Identify which cell holds the provided text, then report its [x, y] central coordinate. 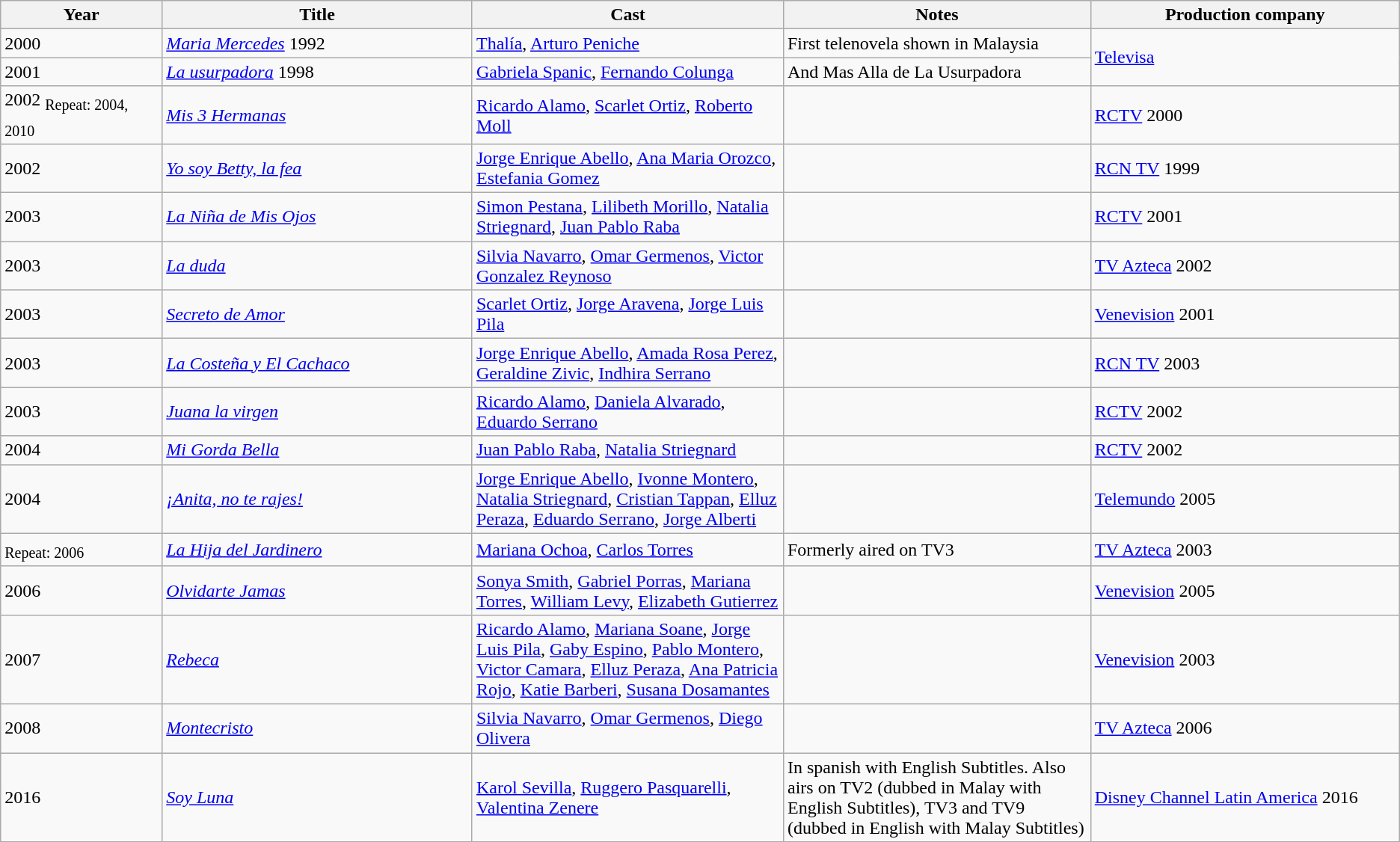
¡Anita, no te rajes! [317, 499]
La Niña de Mis Ojos [317, 217]
Mi Gorda Bella [317, 450]
TV Azteca 2003 [1244, 550]
Mariana Ochoa, Carlos Torres [627, 550]
Sonya Smith, Gabriel Porras, Mariana Torres, William Levy, Elizabeth Gutierrez [627, 591]
Jorge Enrique Abello, Ivonne Montero, Natalia Striegnard, Cristian Tappan, Elluz Peraza, Eduardo Serrano, Jorge Alberti [627, 499]
2007 [82, 660]
Juan Pablo Raba, Natalia Striegnard [627, 450]
La duda [317, 266]
Thalía, Arturo Peniche [627, 43]
2016 [82, 797]
2006 [82, 591]
2002 Repeat: 2004, 2010 [82, 115]
Mis 3 Hermanas [317, 115]
Silvia Navarro, Omar Germenos, Victor Gonzalez Reynoso [627, 266]
Formerly aired on TV3 [936, 550]
2002 [82, 169]
Venevision 2003 [1244, 660]
La usurpadora 1998 [317, 72]
Karol Sevilla, Ruggero Pasquarelli, Valentina Zenere [627, 797]
First telenovela shown in Malaysia [936, 43]
RCN TV 1999 [1244, 169]
La Costeña y El Cachaco [317, 363]
Olvidarte Jamas [317, 591]
2000 [82, 43]
Notes [936, 15]
Venevision 2005 [1244, 591]
Scarlet Ortiz, Jorge Aravena, Jorge Luis Pila [627, 314]
2008 [82, 728]
RCTV 2000 [1244, 115]
Repeat: 2006 [82, 550]
In spanish with English Subtitles. Also airs on TV2 (dubbed in Malay with English Subtitles), TV3 and TV9 (dubbed in English with Malay Subtitles) [936, 797]
TV Azteca 2002 [1244, 266]
Production company [1244, 15]
Televisa [1244, 58]
Maria Mercedes 1992 [317, 43]
RCTV 2001 [1244, 217]
Disney Channel Latin America 2016 [1244, 797]
Cast [627, 15]
Montecristo [317, 728]
La Hija del Jardinero [317, 550]
Title [317, 15]
Gabriela Spanic, Fernando Colunga [627, 72]
Jorge Enrique Abello, Amada Rosa Perez, Geraldine Zivic, Indhira Serrano [627, 363]
2001 [82, 72]
RCN TV 2003 [1244, 363]
Telemundo 2005 [1244, 499]
Ricardo Alamo, Scarlet Ortiz, Roberto Moll [627, 115]
Soy Luna [317, 797]
Rebeca [317, 660]
Juana la virgen [317, 411]
Yo soy Betty, la fea [317, 169]
Jorge Enrique Abello, Ana Maria Orozco, Estefania Gomez [627, 169]
Ricardo Alamo, Daniela Alvarado, Eduardo Serrano [627, 411]
Secreto de Amor [317, 314]
TV Azteca 2006 [1244, 728]
Silvia Navarro, Omar Germenos, Diego Olivera [627, 728]
And Mas Alla de La Usurpadora [936, 72]
Venevision 2001 [1244, 314]
Year [82, 15]
Simon Pestana, Lilibeth Morillo, Natalia Striegnard, Juan Pablo Raba [627, 217]
